Identify which cell holds the provided text, then report its [x, y] central coordinate. 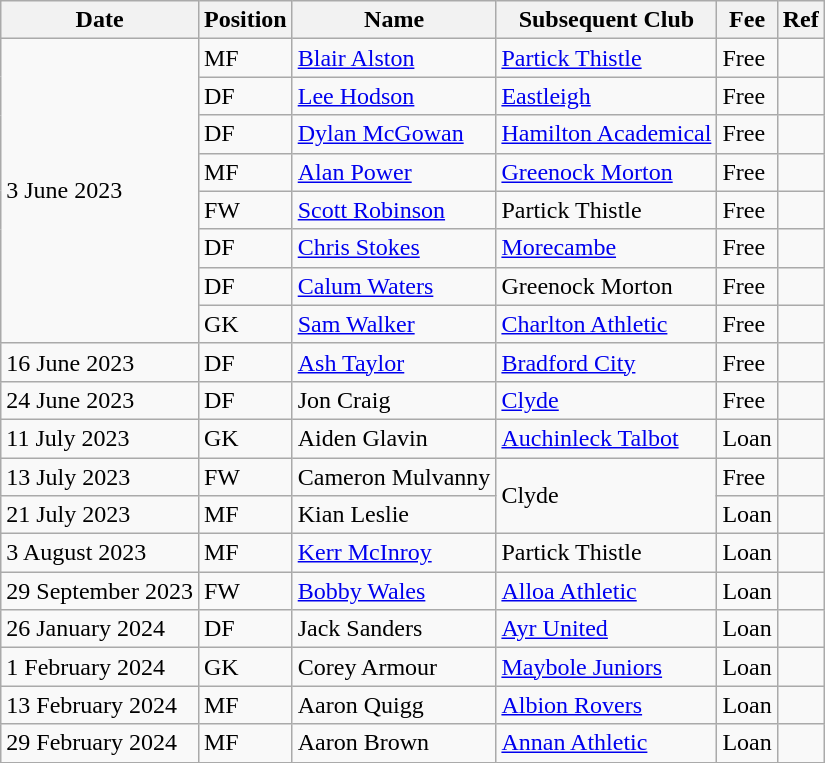
Date [100, 20]
Blair Alston [394, 58]
Jon Craig [394, 400]
21 July 2023 [100, 515]
13 February 2024 [100, 705]
3 August 2023 [100, 553]
Dylan McGowan [394, 134]
Subsequent Club [606, 20]
Aaron Brown [394, 743]
Aaron Quigg [394, 705]
Calum Waters [394, 286]
26 January 2024 [100, 629]
Kian Leslie [394, 515]
Jack Sanders [394, 629]
Lee Hodson [394, 96]
Ref [800, 20]
Corey Armour [394, 667]
Auchinleck Talbot [606, 438]
Sam Walker [394, 324]
Fee [747, 20]
Morecambe [606, 248]
24 June 2023 [100, 400]
29 September 2023 [100, 591]
Hamilton Academical [606, 134]
29 February 2024 [100, 743]
Aiden Glavin [394, 438]
Albion Rovers [606, 705]
Cameron Mulvanny [394, 477]
Chris Stokes [394, 248]
Bobby Wales [394, 591]
Kerr McInroy [394, 553]
1 February 2024 [100, 667]
Position [245, 20]
Alan Power [394, 172]
Charlton Athletic [606, 324]
Annan Athletic [606, 743]
Eastleigh [606, 96]
Scott Robinson [394, 210]
Bradford City [606, 362]
Ayr United [606, 629]
11 July 2023 [100, 438]
Name [394, 20]
13 July 2023 [100, 477]
16 June 2023 [100, 362]
3 June 2023 [100, 191]
Alloa Athletic [606, 591]
Maybole Juniors [606, 667]
Ash Taylor [394, 362]
